Detect which cell encompasses the target text, then output its (X, Y) center coordinate. 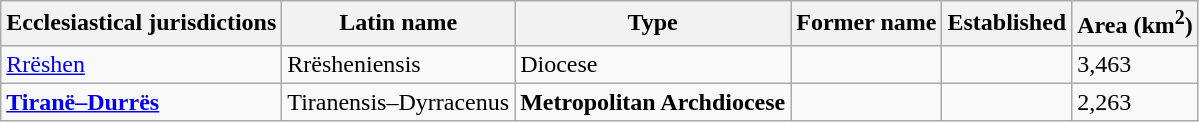
Ecclesiastical jurisdictions (142, 24)
Type (653, 24)
Tiranë–Durrës (142, 102)
Area (km2) (1136, 24)
Metropolitan Archdiocese (653, 102)
Latin name (398, 24)
Rrëshen (142, 64)
3,463 (1136, 64)
Diocese (653, 64)
Established (1007, 24)
2,263 (1136, 102)
Former name (866, 24)
Rrësheniensis (398, 64)
Tiranensis–Dyrracenus (398, 102)
